Extract the (x, y) coordinate from the center of the cell holding the provided text.  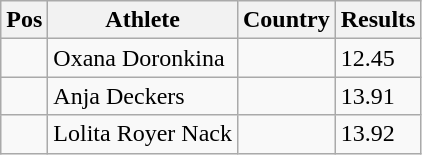
Anja Deckers (143, 96)
13.91 (378, 96)
12.45 (378, 58)
Athlete (143, 20)
Lolita Royer Nack (143, 134)
Oxana Doronkina (143, 58)
Results (378, 20)
13.92 (378, 134)
Country (286, 20)
Pos (24, 20)
